Locate the cell with the specified text and output its (X, Y) center coordinate. 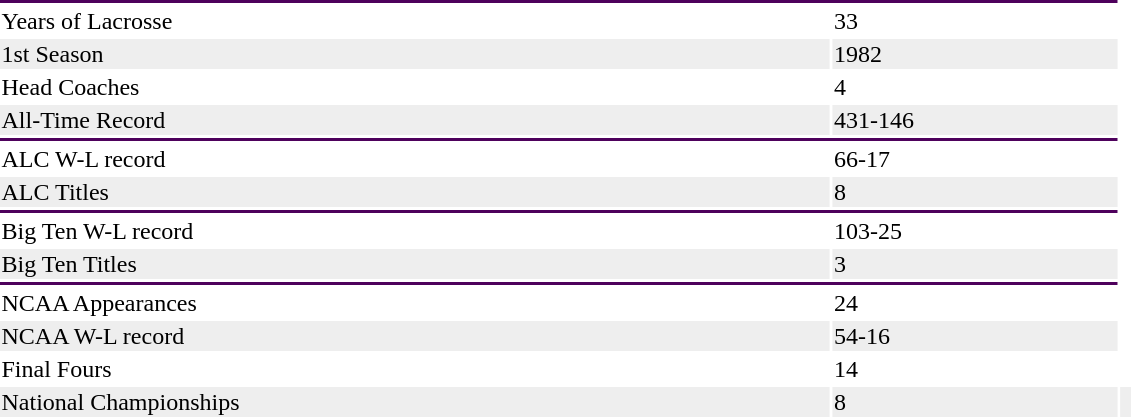
1982 (976, 54)
3 (976, 264)
All-Time Record (415, 120)
54-16 (976, 336)
24 (976, 303)
Big Ten W-L record (415, 231)
14 (976, 369)
66-17 (976, 159)
ALC W-L record (415, 159)
33 (976, 21)
103-25 (976, 231)
Big Ten Titles (415, 264)
Years of Lacrosse (415, 21)
ALC Titles (415, 192)
Final Fours (415, 369)
4 (976, 87)
Head Coaches (415, 87)
NCAA W-L record (415, 336)
National Championships (415, 402)
431-146 (976, 120)
NCAA Appearances (415, 303)
1st Season (415, 54)
